Identify which cell holds the provided text, then report its [x, y] central coordinate. 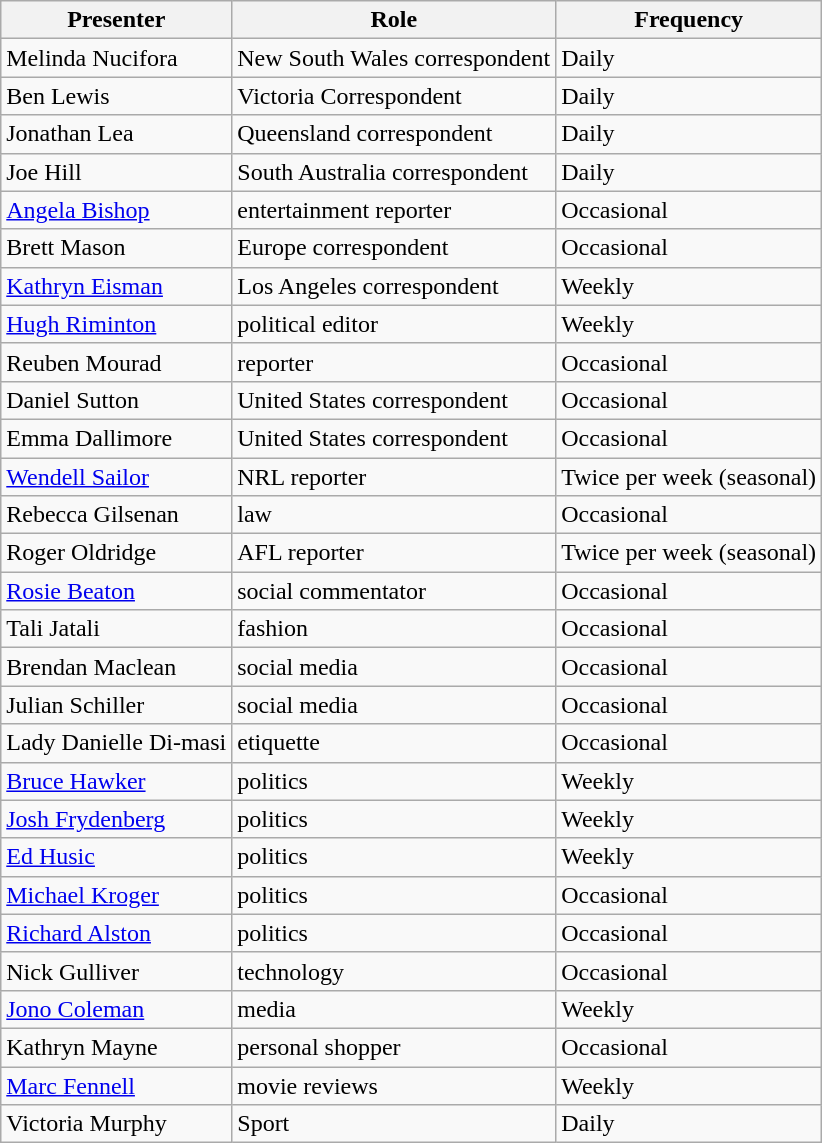
law [394, 515]
Jono Coleman [116, 1009]
social commentator [394, 591]
reporter [394, 362]
Los Angeles correspondent [394, 286]
entertainment reporter [394, 210]
Frequency [689, 20]
Tali Jatali [116, 629]
technology [394, 971]
Queensland correspondent [394, 134]
Hugh Riminton [116, 324]
Melinda Nucifora [116, 58]
New South Wales correspondent [394, 58]
Roger Oldridge [116, 553]
Victoria Murphy [116, 1124]
Role [394, 20]
Josh Frydenberg [116, 819]
Victoria Correspondent [394, 96]
Sport [394, 1124]
AFL reporter [394, 553]
Bruce Hawker [116, 781]
movie reviews [394, 1085]
Marc Fennell [116, 1085]
Daniel Sutton [116, 400]
Rebecca Gilsenan [116, 515]
NRL reporter [394, 477]
Nick Gulliver [116, 971]
etiquette [394, 743]
South Australia correspondent [394, 172]
Emma Dallimore [116, 438]
fashion [394, 629]
Joe Hill [116, 172]
Lady Danielle Di-masi [116, 743]
Julian Schiller [116, 705]
Presenter [116, 20]
Reuben Mourad [116, 362]
Ben Lewis [116, 96]
political editor [394, 324]
Kathryn Mayne [116, 1047]
Richard Alston [116, 933]
Ed Husic [116, 857]
Wendell Sailor [116, 477]
Brendan Maclean [116, 667]
Kathryn Eisman [116, 286]
Rosie Beaton [116, 591]
personal shopper [394, 1047]
Michael Kroger [116, 895]
Europe correspondent [394, 248]
Jonathan Lea [116, 134]
media [394, 1009]
Brett Mason [116, 248]
Angela Bishop [116, 210]
